Search for the cell housing the specified text and yield its (x, y) center coordinate. 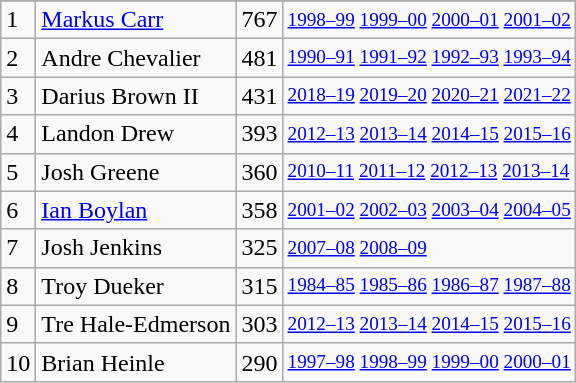
358 (260, 210)
Ian Boylan (136, 210)
2007–08 2008–09 (429, 248)
Troy Dueker (136, 286)
5 (18, 172)
Josh Greene (136, 172)
303 (260, 324)
9 (18, 324)
325 (260, 248)
Brian Heinle (136, 362)
1997–98 1998–99 1999–00 2000–01 (429, 362)
Josh Jenkins (136, 248)
7 (18, 248)
10 (18, 362)
2 (18, 58)
Tre Hale-Edmerson (136, 324)
6 (18, 210)
3 (18, 96)
2010–11 2011–12 2012–13 2013–14 (429, 172)
1984–85 1985–86 1986–87 1987–88 (429, 286)
431 (260, 96)
393 (260, 134)
1 (18, 20)
290 (260, 362)
767 (260, 20)
1990–91 1991–92 1992–93 1993–94 (429, 58)
Andre Chevalier (136, 58)
1998–99 1999–00 2000–01 2001–02 (429, 20)
315 (260, 286)
Darius Brown II (136, 96)
360 (260, 172)
4 (18, 134)
2018–19 2019–20 2020–21 2021–22 (429, 96)
2001–02 2002–03 2003–04 2004–05 (429, 210)
Landon Drew (136, 134)
481 (260, 58)
8 (18, 286)
Markus Carr (136, 20)
